Extract the [x, y] coordinate from the center of the cell holding the provided text.  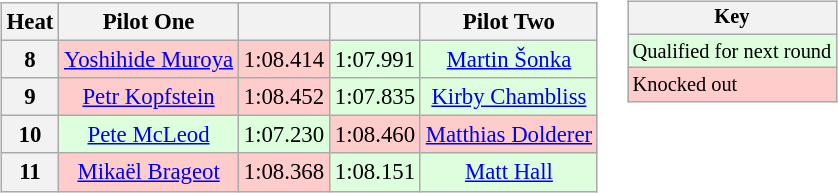
8 [30, 60]
Martin Šonka [508, 60]
Qualified for next round [732, 51]
Key [732, 18]
1:08.368 [284, 172]
Matt Hall [508, 172]
Matthias Dolderer [508, 135]
Pete McLeod [149, 135]
Heat [30, 22]
Kirby Chambliss [508, 97]
1:08.414 [284, 60]
1:07.991 [374, 60]
Mikaël Brageot [149, 172]
1:07.230 [284, 135]
Pilot One [149, 22]
Yoshihide Muroya [149, 60]
Petr Kopfstein [149, 97]
10 [30, 135]
1:08.452 [284, 97]
11 [30, 172]
1:08.460 [374, 135]
Pilot Two [508, 22]
1:08.151 [374, 172]
Knocked out [732, 85]
9 [30, 97]
1:07.835 [374, 97]
